Identify which cell holds the provided text, then report its (x, y) central coordinate. 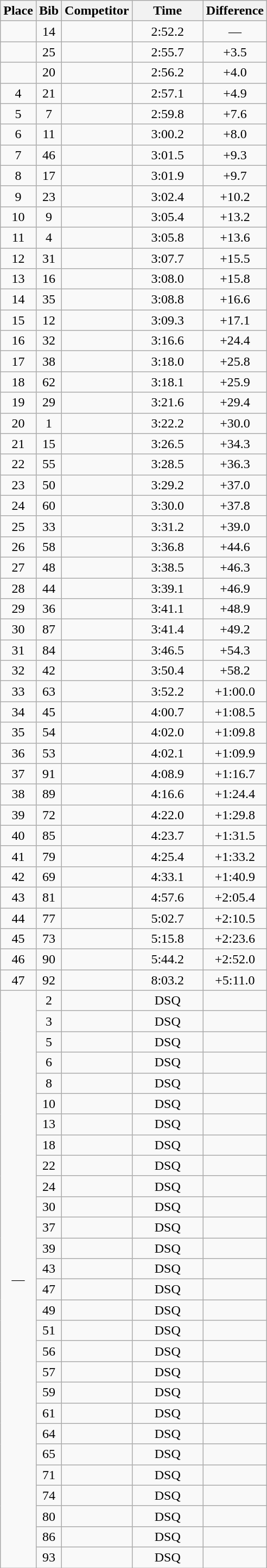
+1:29.8 (234, 815)
65 (49, 1454)
+2:10.5 (234, 918)
60 (49, 506)
+48.9 (234, 609)
4:25.4 (167, 856)
50 (49, 485)
2:52.2 (167, 31)
+16.6 (234, 300)
+36.3 (234, 464)
69 (49, 877)
3:01.9 (167, 176)
28 (18, 588)
63 (49, 691)
3:52.2 (167, 691)
86 (49, 1537)
+37.8 (234, 506)
4:23.7 (167, 835)
3:28.5 (167, 464)
+1:16.7 (234, 774)
80 (49, 1516)
3:08.8 (167, 300)
3:50.4 (167, 671)
+54.3 (234, 650)
Place (18, 11)
5:44.2 (167, 960)
3:00.2 (167, 134)
5:15.8 (167, 939)
3:21.6 (167, 403)
72 (49, 815)
3:39.1 (167, 588)
+1:00.0 (234, 691)
34 (18, 712)
48 (49, 567)
89 (49, 794)
+5:11.0 (234, 980)
49 (49, 1310)
+58.2 (234, 671)
Difference (234, 11)
56 (49, 1351)
40 (18, 835)
+46.3 (234, 567)
3:16.6 (167, 341)
85 (49, 835)
+24.4 (234, 341)
3:31.2 (167, 526)
4:08.9 (167, 774)
3:05.8 (167, 237)
+29.4 (234, 403)
+8.0 (234, 134)
3 (49, 1021)
+4.9 (234, 93)
+3.5 (234, 52)
3:36.8 (167, 547)
+49.2 (234, 630)
4:02.1 (167, 753)
+7.6 (234, 114)
+10.2 (234, 196)
4:02.0 (167, 733)
+1:31.5 (234, 835)
+1:33.2 (234, 856)
57 (49, 1372)
55 (49, 464)
93 (49, 1557)
Time (167, 11)
2:57.1 (167, 93)
1 (49, 423)
4:57.6 (167, 897)
3:18.0 (167, 361)
3:18.1 (167, 382)
27 (18, 567)
51 (49, 1331)
+15.5 (234, 258)
61 (49, 1413)
+9.7 (234, 176)
8:03.2 (167, 980)
4:33.1 (167, 877)
2:59.8 (167, 114)
+17.1 (234, 320)
3:09.3 (167, 320)
2 (49, 1001)
79 (49, 856)
4:00.7 (167, 712)
84 (49, 650)
3:08.0 (167, 279)
53 (49, 753)
+1:40.9 (234, 877)
81 (49, 897)
77 (49, 918)
3:29.2 (167, 485)
91 (49, 774)
Bib (49, 11)
3:41.1 (167, 609)
+1:09.8 (234, 733)
41 (18, 856)
+4.0 (234, 73)
3:07.7 (167, 258)
+25.8 (234, 361)
+15.8 (234, 279)
4:16.6 (167, 794)
3:22.2 (167, 423)
64 (49, 1434)
+9.3 (234, 155)
3:26.5 (167, 444)
+25.9 (234, 382)
3:01.5 (167, 155)
+1:09.9 (234, 753)
26 (18, 547)
3:30.0 (167, 506)
3:05.4 (167, 217)
3:38.5 (167, 567)
2:55.7 (167, 52)
+46.9 (234, 588)
+2:23.6 (234, 939)
3:02.4 (167, 196)
+2:52.0 (234, 960)
2:56.2 (167, 73)
58 (49, 547)
62 (49, 382)
54 (49, 733)
+39.0 (234, 526)
4:22.0 (167, 815)
3:41.4 (167, 630)
3:46.5 (167, 650)
59 (49, 1392)
+13.6 (234, 237)
+34.3 (234, 444)
73 (49, 939)
+13.2 (234, 217)
87 (49, 630)
+2:05.4 (234, 897)
+1:08.5 (234, 712)
+30.0 (234, 423)
19 (18, 403)
+37.0 (234, 485)
92 (49, 980)
90 (49, 960)
+1:24.4 (234, 794)
+44.6 (234, 547)
74 (49, 1495)
5:02.7 (167, 918)
71 (49, 1475)
Competitor (97, 11)
